Identify which cell holds the provided text, then report its (X, Y) central coordinate. 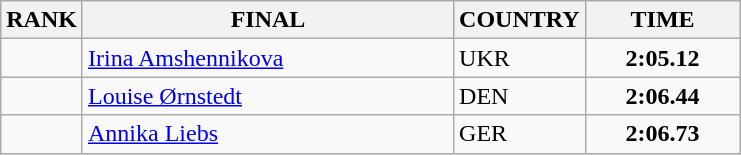
Louise Ørnstedt (268, 96)
FINAL (268, 20)
Irina Amshennikova (268, 58)
GER (520, 134)
2:06.73 (662, 134)
2:06.44 (662, 96)
COUNTRY (520, 20)
UKR (520, 58)
TIME (662, 20)
RANK (42, 20)
Annika Liebs (268, 134)
2:05.12 (662, 58)
DEN (520, 96)
